Search for the cell housing the specified text and yield its [x, y] center coordinate. 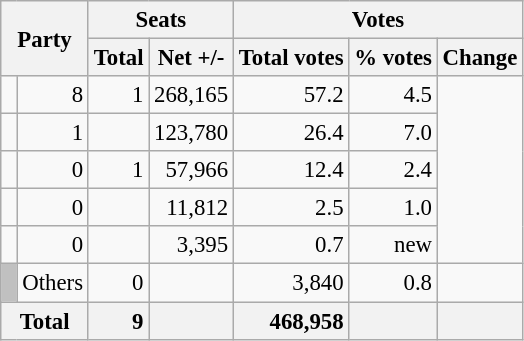
Seats [160, 20]
Party [45, 38]
8 [52, 95]
Net +/- [192, 58]
3,395 [192, 245]
268,165 [192, 95]
123,780 [192, 133]
% votes [393, 58]
new [393, 245]
2.5 [290, 208]
Total votes [290, 58]
468,958 [290, 321]
11,812 [192, 208]
4.5 [393, 95]
7.0 [393, 133]
57.2 [290, 95]
3,840 [290, 283]
9 [118, 321]
Change [480, 58]
Others [52, 283]
0.7 [290, 245]
57,966 [192, 170]
12.4 [290, 170]
1.0 [393, 208]
2.4 [393, 170]
26.4 [290, 133]
Votes [378, 20]
0.8 [393, 283]
